From the cell containing the given text, extract its center point as (X, Y) coordinate. 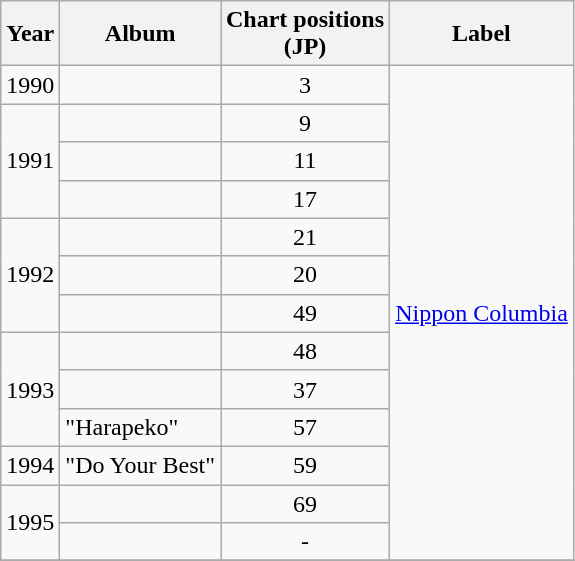
1995 (30, 522)
20 (304, 275)
48 (304, 351)
"Do Your Best" (140, 465)
1990 (30, 85)
Year (30, 34)
11 (304, 161)
1994 (30, 465)
69 (304, 503)
17 (304, 199)
37 (304, 389)
1992 (30, 275)
59 (304, 465)
49 (304, 313)
1991 (30, 161)
"Harapeko" (140, 427)
Album (140, 34)
Chart positions(JP) (304, 34)
Label (482, 34)
21 (304, 237)
- (304, 542)
57 (304, 427)
1993 (30, 389)
3 (304, 85)
9 (304, 123)
Nippon Columbia (482, 314)
